For the text-containing cell, return its midpoint in [x, y] coordinate format. 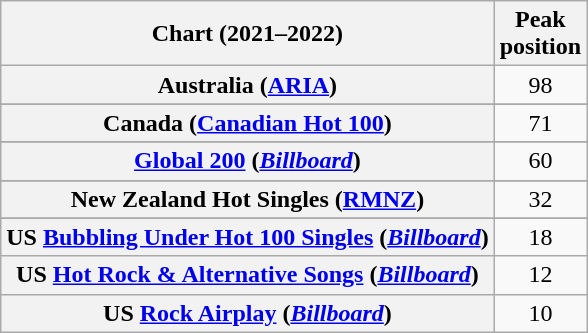
US Bubbling Under Hot 100 Singles (Billboard) [248, 237]
12 [540, 275]
60 [540, 161]
US Hot Rock & Alternative Songs (Billboard) [248, 275]
71 [540, 123]
98 [540, 85]
Canada (Canadian Hot 100) [248, 123]
18 [540, 237]
Peakposition [540, 34]
US Rock Airplay (Billboard) [248, 313]
New Zealand Hot Singles (RMNZ) [248, 199]
32 [540, 199]
10 [540, 313]
Global 200 (Billboard) [248, 161]
Chart (2021–2022) [248, 34]
Australia (ARIA) [248, 85]
